Scan for the cell matching the given text and deliver its (X, Y) coordinate at center. 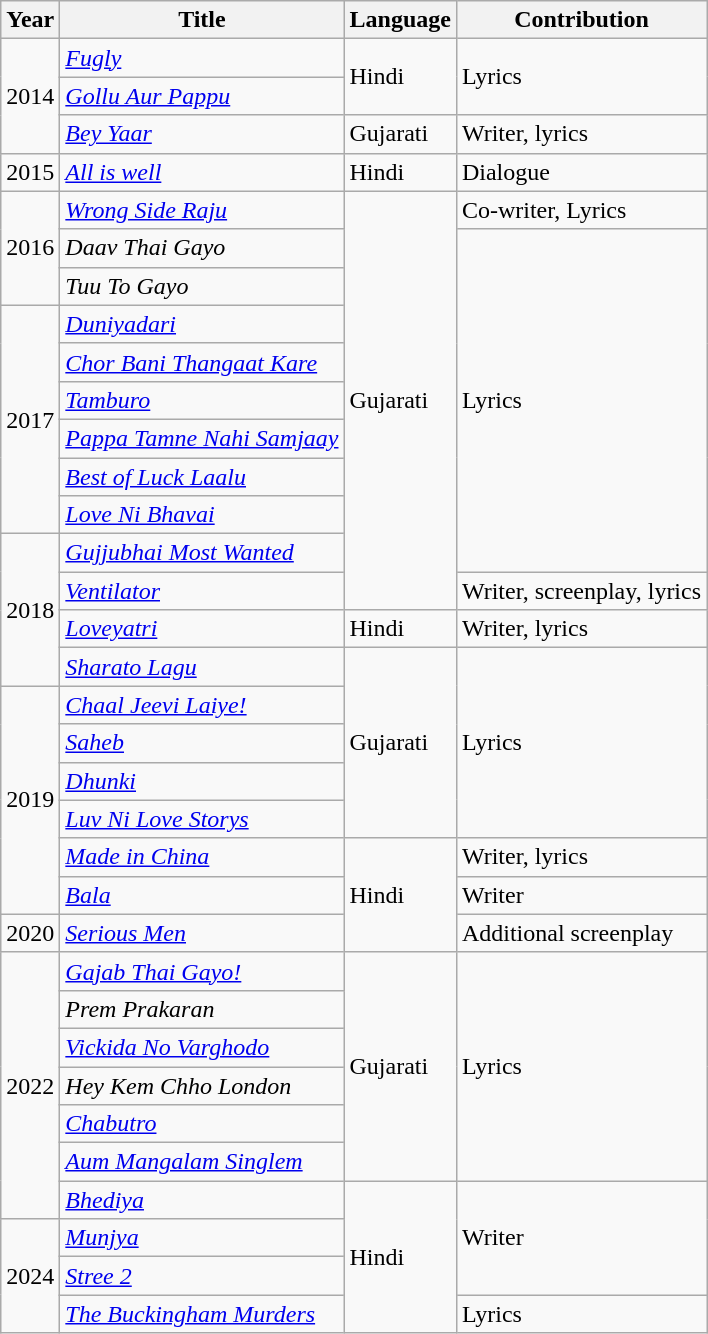
Contribution (581, 20)
Bala (202, 895)
Dialogue (581, 172)
Writer, screenplay, lyrics (581, 591)
Chabutro (202, 1124)
2019 (30, 800)
2016 (30, 248)
Vickida No Varghodo (202, 1047)
Wrong Side Raju (202, 210)
Chor Bani Thangaat Kare (202, 362)
Sharato Lagu (202, 667)
Tuu To Gayo (202, 286)
Saheb (202, 743)
Duniyadari (202, 324)
All is well (202, 172)
Tamburo (202, 400)
Chaal Jeevi Laiye! (202, 705)
Bhediya (202, 1200)
Gajab Thai Gayo! (202, 971)
Munjya (202, 1238)
2020 (30, 933)
Year (30, 20)
Bey Yaar (202, 134)
2015 (30, 172)
Language (400, 20)
Love Ni Bhavai (202, 515)
2018 (30, 610)
Prem Prakaran (202, 1009)
Pappa Tamne Nahi Samjaay (202, 438)
Title (202, 20)
Best of Luck Laalu (202, 477)
Aum Mangalam Singlem (202, 1162)
Dhunki (202, 781)
Loveyatri (202, 629)
Hey Kem Chho London (202, 1085)
Fugly (202, 58)
Daav Thai Gayo (202, 248)
The Buckingham Murders (202, 1314)
Stree 2 (202, 1276)
Gujjubhai Most Wanted (202, 553)
Co-writer, Lyrics (581, 210)
2024 (30, 1276)
Luv Ni Love Storys (202, 819)
Additional screenplay (581, 933)
2014 (30, 96)
2017 (30, 419)
Serious Men (202, 933)
2022 (30, 1085)
Made in China (202, 857)
Ventilator (202, 591)
Gollu Aur Pappu (202, 96)
